Find where the given text appears and provide that cell's center as (x, y) coordinate. 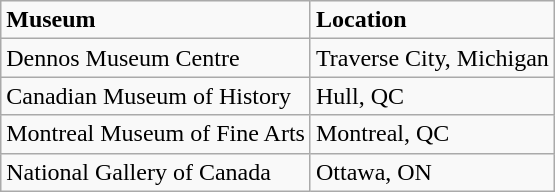
National Gallery of Canada (156, 172)
Location (432, 20)
Museum (156, 20)
Hull, QC (432, 96)
Montreal, QC (432, 134)
Canadian Museum of History (156, 96)
Traverse City, Michigan (432, 58)
Dennos Museum Centre (156, 58)
Montreal Museum of Fine Arts (156, 134)
Ottawa, ON (432, 172)
